Find where the given text appears and provide that cell's center as [x, y] coordinate. 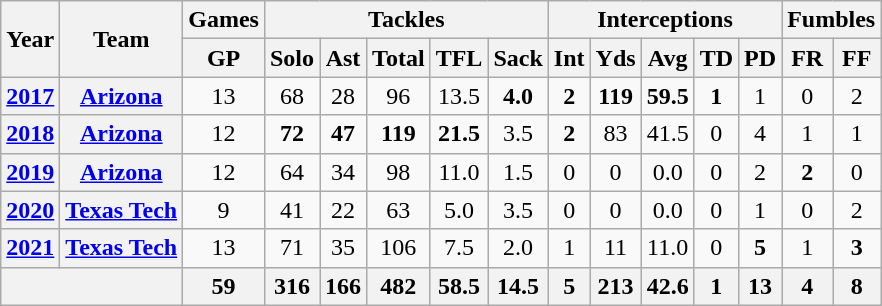
58.5 [459, 286]
TFL [459, 58]
482 [399, 286]
PD [760, 58]
68 [292, 96]
Team [122, 39]
GP [224, 58]
35 [344, 248]
9 [224, 210]
2018 [30, 134]
166 [344, 286]
83 [616, 134]
41.5 [668, 134]
Interceptions [664, 20]
2017 [30, 96]
Total [399, 58]
4.0 [518, 96]
59.5 [668, 96]
Fumbles [832, 20]
2019 [30, 172]
FF [857, 58]
Games [224, 20]
28 [344, 96]
34 [344, 172]
2021 [30, 248]
Avg [668, 58]
63 [399, 210]
47 [344, 134]
Yds [616, 58]
41 [292, 210]
22 [344, 210]
11 [616, 248]
5.0 [459, 210]
106 [399, 248]
14.5 [518, 286]
Year [30, 39]
3 [857, 248]
96 [399, 96]
59 [224, 286]
Sack [518, 58]
FR [808, 58]
Tackles [406, 20]
64 [292, 172]
72 [292, 134]
Ast [344, 58]
7.5 [459, 248]
8 [857, 286]
21.5 [459, 134]
13.5 [459, 96]
316 [292, 286]
2020 [30, 210]
Solo [292, 58]
1.5 [518, 172]
2.0 [518, 248]
Int [569, 58]
98 [399, 172]
TD [716, 58]
42.6 [668, 286]
71 [292, 248]
213 [616, 286]
